Extract the [X, Y] coordinate from the center of the cell holding the provided text.  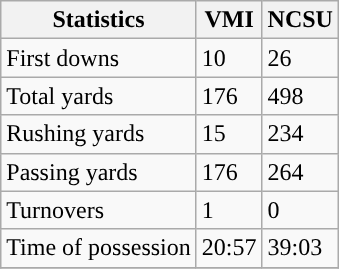
NCSU [300, 20]
Time of possession [99, 248]
264 [300, 172]
First downs [99, 58]
VMI [229, 20]
1 [229, 210]
Passing yards [99, 172]
Turnovers [99, 210]
15 [229, 134]
0 [300, 210]
234 [300, 134]
20:57 [229, 248]
Total yards [99, 96]
39:03 [300, 248]
26 [300, 58]
10 [229, 58]
498 [300, 96]
Rushing yards [99, 134]
Statistics [99, 20]
